Provide the [X, Y] coordinate of the cell's center where the given text is located.  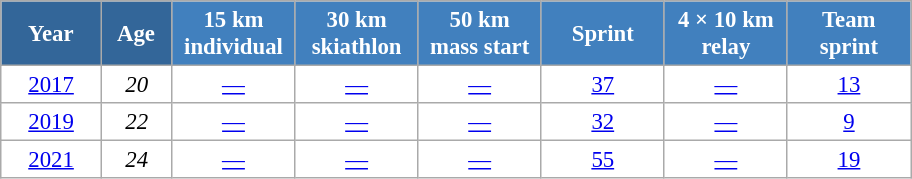
15 km individual [234, 34]
2017 [52, 85]
2021 [52, 160]
Team sprint [848, 34]
55 [602, 160]
Year [52, 34]
30 km skiathlon [356, 34]
19 [848, 160]
4 × 10 km relay [726, 34]
32 [602, 122]
13 [848, 85]
Sprint [602, 34]
50 km mass start [480, 34]
Age [136, 34]
9 [848, 122]
22 [136, 122]
24 [136, 160]
2019 [52, 122]
20 [136, 85]
37 [602, 85]
